Detect which cell encompasses the target text, then output its (X, Y) center coordinate. 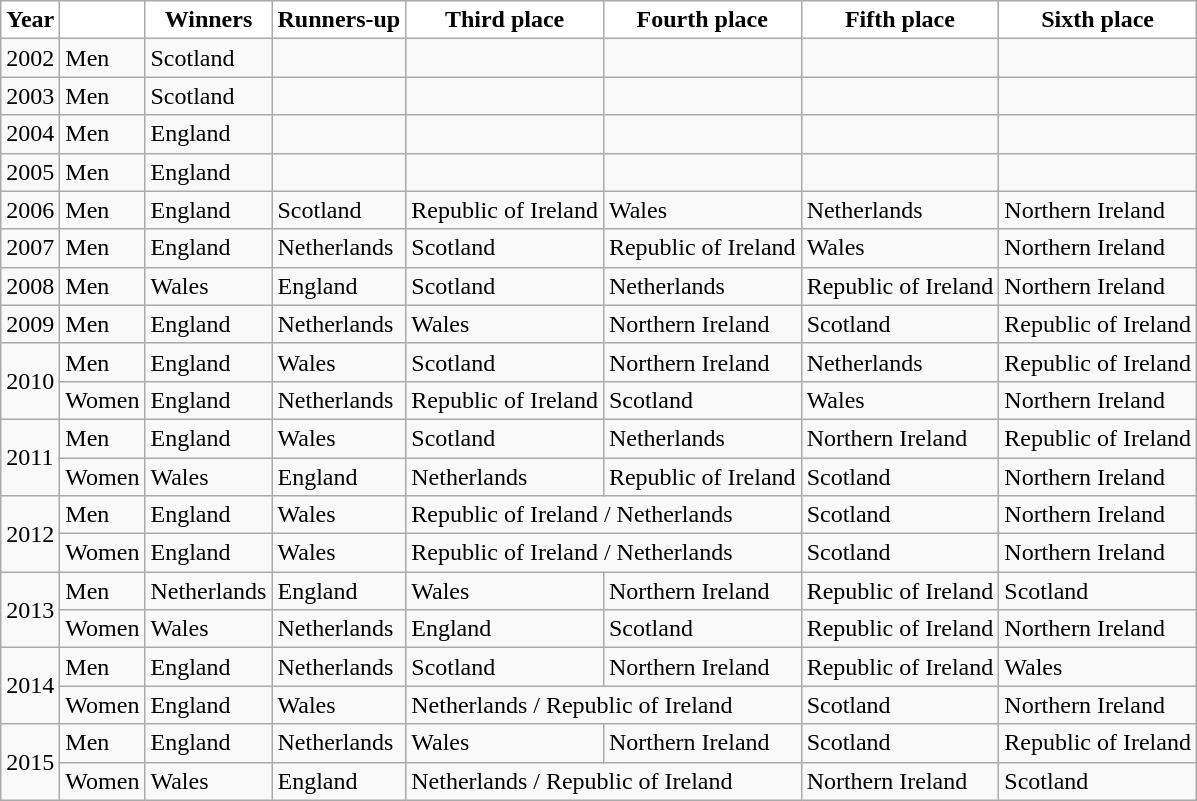
2010 (30, 381)
Winners (208, 20)
2007 (30, 248)
2012 (30, 534)
2011 (30, 457)
Fifth place (900, 20)
Runners-up (339, 20)
2005 (30, 172)
Sixth place (1098, 20)
2002 (30, 58)
2008 (30, 286)
2009 (30, 324)
2014 (30, 686)
2003 (30, 96)
2015 (30, 762)
2013 (30, 610)
2006 (30, 210)
Year (30, 20)
Fourth place (702, 20)
Third place (505, 20)
2004 (30, 134)
